Locate the cell with the specified text and output its (X, Y) center coordinate. 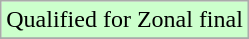
Qualified for Zonal final (125, 20)
